Output the (X, Y) coordinate of the center of the cell containing the given text.  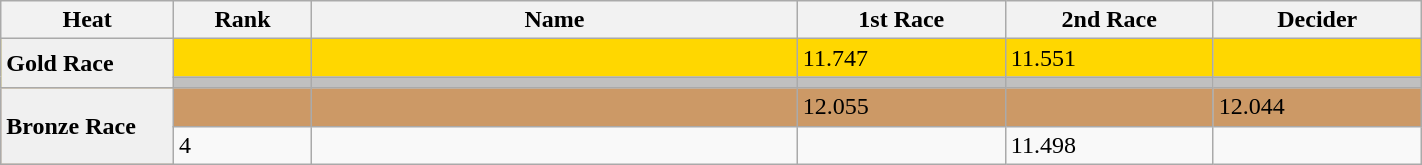
11.498 (1109, 145)
4 (242, 145)
Gold Race (88, 64)
Name (555, 20)
11.747 (901, 58)
12.055 (901, 107)
Heat (88, 20)
1st Race (901, 20)
2nd Race (1109, 20)
12.044 (1317, 107)
11.551 (1109, 58)
Decider (1317, 20)
Rank (242, 20)
Bronze Race (88, 126)
